For the text-containing cell, return its midpoint in [x, y] coordinate format. 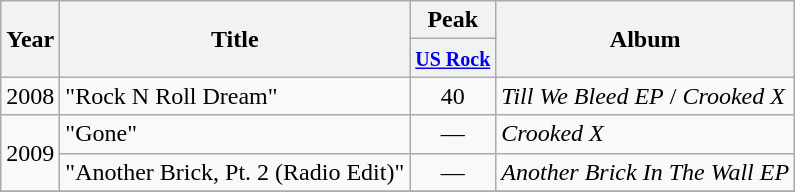
Title [235, 39]
"Gone" [235, 134]
Peak [453, 20]
Album [646, 39]
2008 [30, 96]
"Rock N Roll Dream" [235, 96]
"Another Brick, Pt. 2 (Radio Edit)" [235, 172]
40 [453, 96]
Till We Bleed EP / Crooked X [646, 96]
Year [30, 39]
Another Brick In The Wall EP [646, 172]
US Rock [453, 58]
Crooked X [646, 134]
2009 [30, 153]
